From the cell containing the given text, extract its center point as [x, y] coordinate. 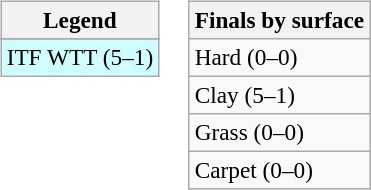
Clay (5–1) [279, 95]
Finals by surface [279, 20]
Grass (0–0) [279, 133]
Hard (0–0) [279, 57]
ITF WTT (5–1) [80, 57]
Carpet (0–0) [279, 171]
Legend [80, 20]
